For the text-containing cell, return its midpoint in [x, y] coordinate format. 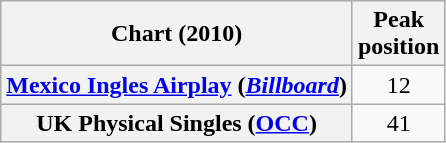
Mexico Ingles Airplay (Billboard) [177, 85]
Chart (2010) [177, 34]
12 [398, 85]
Peakposition [398, 34]
41 [398, 123]
UK Physical Singles (OCC) [177, 123]
